Capture the cell that displays the provided text and extract its (x, y) central coordinate. 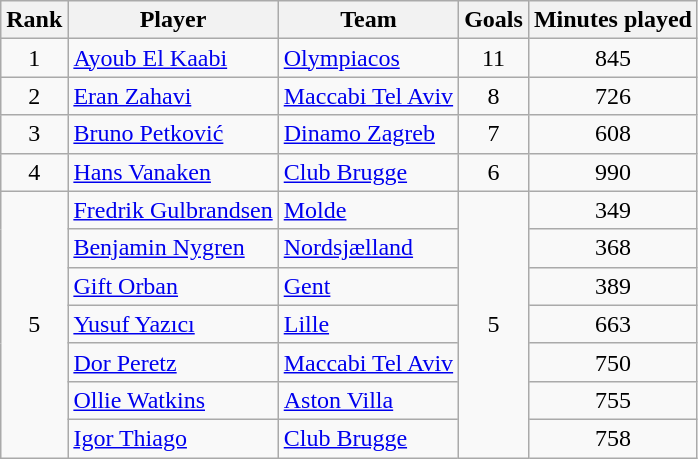
758 (612, 438)
845 (612, 58)
7 (494, 134)
Team (368, 20)
Goals (494, 20)
Eran Zahavi (173, 96)
Yusuf Yazıcı (173, 324)
726 (612, 96)
Ollie Watkins (173, 400)
6 (494, 172)
990 (612, 172)
Aston Villa (368, 400)
Rank (34, 20)
Dinamo Zagreb (368, 134)
Gent (368, 286)
750 (612, 362)
Igor Thiago (173, 438)
349 (612, 210)
11 (494, 58)
Olympiacos (368, 58)
Hans Vanaken (173, 172)
Molde (368, 210)
608 (612, 134)
Player (173, 20)
2 (34, 96)
Nordsjælland (368, 248)
Ayoub El Kaabi (173, 58)
3 (34, 134)
Fredrik Gulbrandsen (173, 210)
Benjamin Nygren (173, 248)
368 (612, 248)
1 (34, 58)
Bruno Petković (173, 134)
389 (612, 286)
663 (612, 324)
755 (612, 400)
Lille (368, 324)
Minutes played (612, 20)
8 (494, 96)
Dor Peretz (173, 362)
Gift Orban (173, 286)
4 (34, 172)
